Find where the given text appears and provide that cell's center as [X, Y] coordinate. 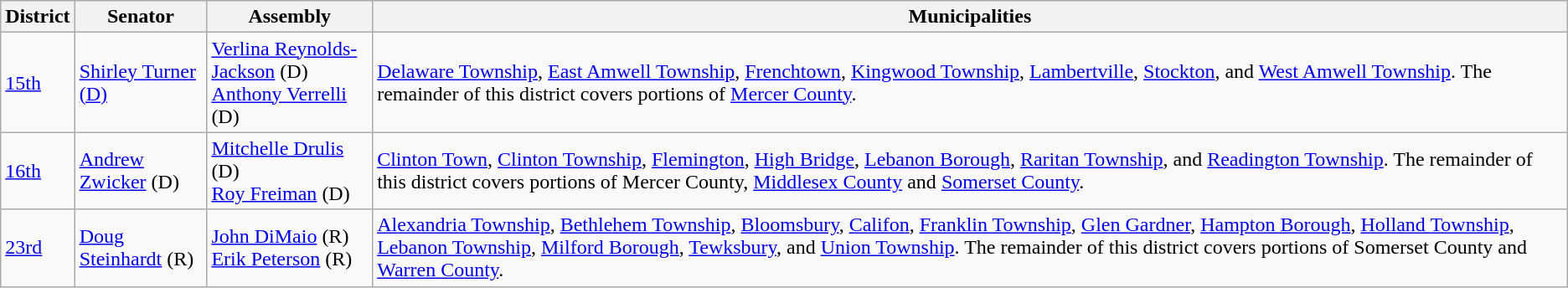
23rd [38, 248]
Andrew Zwicker (D) [141, 171]
15th [38, 82]
Municipalities [970, 17]
District [38, 17]
Assembly [290, 17]
Verlina Reynolds-Jackson (D)Anthony Verrelli (D) [290, 82]
Senator [141, 17]
Shirley Turner (D) [141, 82]
Mitchelle Drulis (D)Roy Freiman (D) [290, 171]
Doug Steinhardt (R) [141, 248]
John DiMaio (R)Erik Peterson (R) [290, 248]
16th [38, 171]
